Determine the [x, y] coordinate at the center of the cell enclosing the given text.  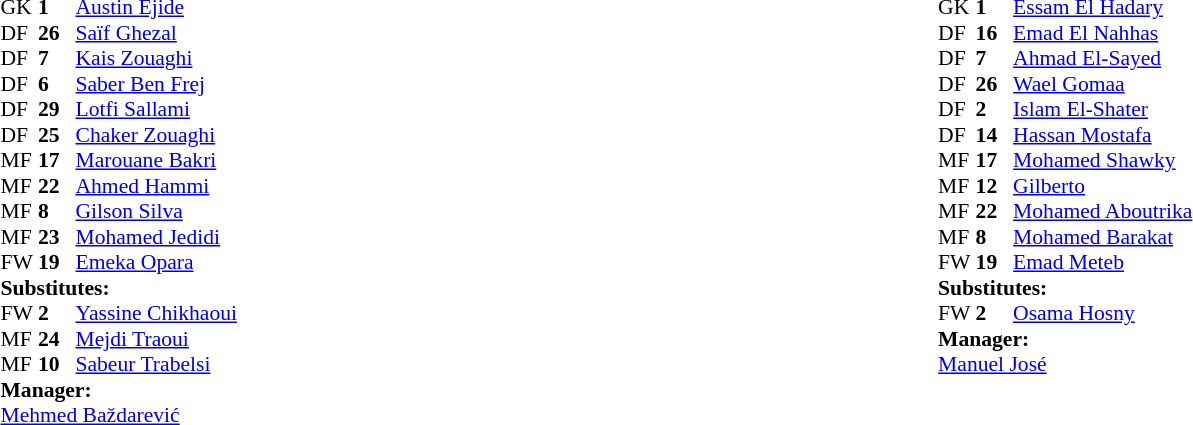
25 [57, 135]
Mohamed Jedidi [156, 237]
23 [57, 237]
Wael Gomaa [1102, 84]
Mohamed Aboutrika [1102, 211]
Osama Hosny [1102, 313]
10 [57, 365]
Ahmed Hammi [156, 186]
Sabeur Trabelsi [156, 365]
Gilson Silva [156, 211]
Emad El Nahhas [1102, 33]
Kais Zouaghi [156, 59]
24 [57, 339]
Saïf Ghezal [156, 33]
Emeka Opara [156, 263]
Manuel José [1065, 365]
Chaker Zouaghi [156, 135]
Lotfi Sallami [156, 109]
Mohamed Barakat [1102, 237]
Ahmad El-Sayed [1102, 59]
29 [57, 109]
12 [995, 186]
Marouane Bakri [156, 161]
Hassan Mostafa [1102, 135]
Yassine Chikhaoui [156, 313]
14 [995, 135]
Mejdi Traoui [156, 339]
Islam El-Shater [1102, 109]
6 [57, 84]
Mohamed Shawky [1102, 161]
Saber Ben Frej [156, 84]
Emad Meteb [1102, 263]
Gilberto [1102, 186]
16 [995, 33]
